Find where the given text appears and provide that cell's center as (X, Y) coordinate. 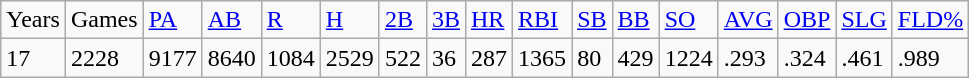
.461 (864, 58)
2228 (104, 58)
.989 (930, 58)
287 (488, 58)
SLG (864, 20)
2529 (350, 58)
8640 (232, 58)
2B (402, 20)
1224 (688, 58)
R (290, 20)
3B (446, 20)
AB (232, 20)
1365 (542, 58)
SB (592, 20)
Years (34, 20)
BB (636, 20)
429 (636, 58)
522 (402, 58)
.324 (807, 58)
HR (488, 20)
PA (172, 20)
AVG (748, 20)
9177 (172, 58)
17 (34, 58)
RBI (542, 20)
H (350, 20)
36 (446, 58)
Games (104, 20)
80 (592, 58)
FLD% (930, 20)
1084 (290, 58)
SO (688, 20)
.293 (748, 58)
OBP (807, 20)
